Determine the [X, Y] coordinate at the center of the cell enclosing the given text.  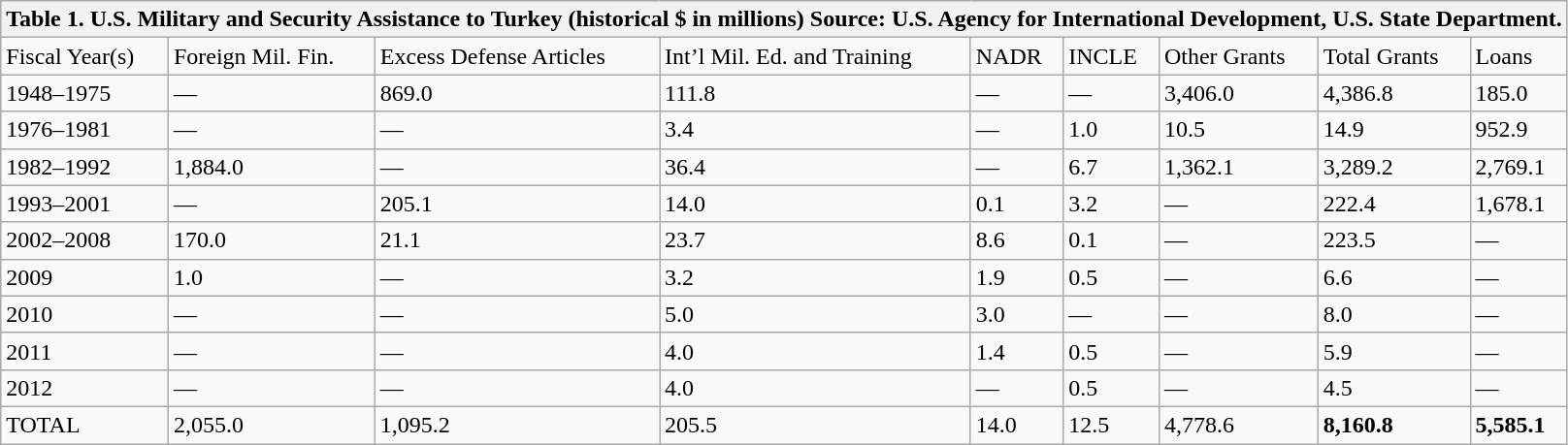
6.7 [1112, 167]
2010 [85, 314]
Fiscal Year(s) [85, 56]
2002–2008 [85, 240]
4.5 [1393, 388]
170.0 [272, 240]
3.4 [815, 130]
2009 [85, 277]
12.5 [1112, 425]
8,160.8 [1393, 425]
2012 [85, 388]
1993–2001 [85, 204]
10.5 [1238, 130]
2,055.0 [272, 425]
21.1 [516, 240]
1948–1975 [85, 93]
3,289.2 [1393, 167]
5,585.1 [1519, 425]
1.4 [1017, 351]
1982–1992 [85, 167]
36.4 [815, 167]
6.6 [1393, 277]
TOTAL [85, 425]
111.8 [815, 93]
952.9 [1519, 130]
1.9 [1017, 277]
Loans [1519, 56]
14.9 [1393, 130]
INCLE [1112, 56]
4,778.6 [1238, 425]
2011 [85, 351]
1,678.1 [1519, 204]
205.1 [516, 204]
4,386.8 [1393, 93]
Other Grants [1238, 56]
869.0 [516, 93]
Total Grants [1393, 56]
3,406.0 [1238, 93]
1,362.1 [1238, 167]
205.5 [815, 425]
222.4 [1393, 204]
8.0 [1393, 314]
Excess Defense Articles [516, 56]
Foreign Mil. Fin. [272, 56]
5.0 [815, 314]
8.6 [1017, 240]
23.7 [815, 240]
Int’l Mil. Ed. and Training [815, 56]
3.0 [1017, 314]
2,769.1 [1519, 167]
1,095.2 [516, 425]
1,884.0 [272, 167]
223.5 [1393, 240]
NADR [1017, 56]
185.0 [1519, 93]
1976–1981 [85, 130]
5.9 [1393, 351]
